Pinpoint the cell where the given text exists, returning its (x, y) midpoint coordinate. 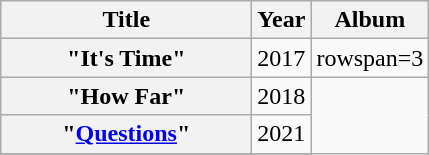
Album (370, 20)
"It's Time" (126, 58)
Year (282, 20)
"Questions" (126, 134)
2017 (282, 58)
rowspan=3 (370, 58)
"How Far" (126, 96)
2018 (282, 96)
2021 (282, 134)
Title (126, 20)
